Provide the (x, y) coordinate of the cell's center where the given text is located.  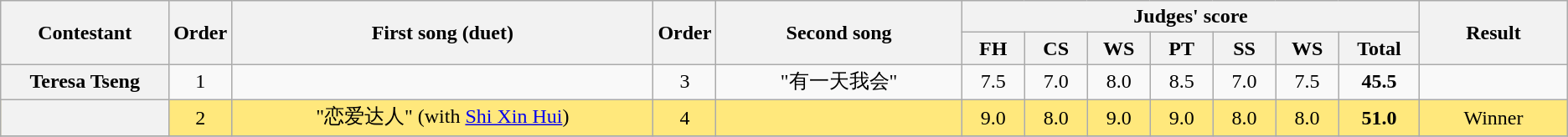
8.5 (1181, 82)
PT (1181, 48)
4 (685, 117)
FH (993, 48)
45.5 (1379, 82)
2 (201, 117)
3 (685, 82)
Total (1379, 48)
51.0 (1379, 117)
SS (1245, 48)
Teresa Tseng (85, 82)
First song (duet) (442, 33)
CS (1055, 48)
Contestant (85, 33)
Result (1494, 33)
Second song (839, 33)
Winner (1494, 117)
Judges' score (1190, 17)
1 (201, 82)
"有一天我会" (839, 82)
"恋爱达人" (with Shi Xin Hui) (442, 117)
